For the text-containing cell, return its midpoint in (x, y) coordinate format. 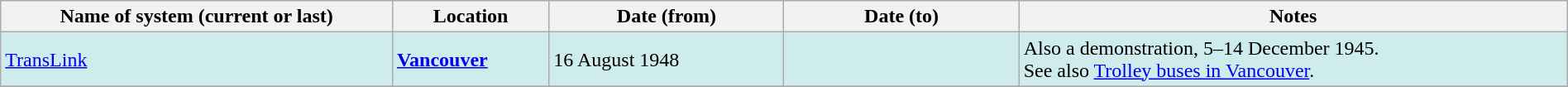
Notes (1293, 17)
Vancouver (470, 60)
Location (470, 17)
16 August 1948 (667, 60)
TransLink (197, 60)
Name of system (current or last) (197, 17)
Date (to) (901, 17)
Also a demonstration, 5–14 December 1945.See also Trolley buses in Vancouver. (1293, 60)
Date (from) (667, 17)
